Return the (x, y) coordinate for the center point of the cell that contains the specified text.  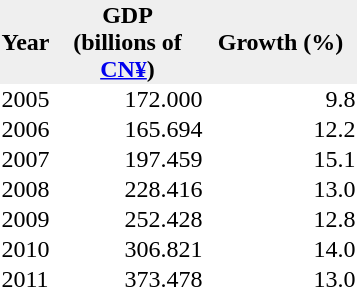
165.694 (128, 129)
2005 (26, 99)
2010 (26, 249)
15.1 (280, 159)
197.459 (128, 159)
2008 (26, 189)
228.416 (128, 189)
12.2 (280, 129)
172.000 (128, 99)
GDP(billions of CN¥) (128, 42)
2007 (26, 159)
14.0 (280, 249)
252.428 (128, 219)
306.821 (128, 249)
Year (26, 42)
Growth (%) (280, 42)
12.8 (280, 219)
2006 (26, 129)
9.8 (280, 99)
2009 (26, 219)
13.0 (280, 189)
